Extract the (X, Y) coordinate from the center of the cell holding the provided text.  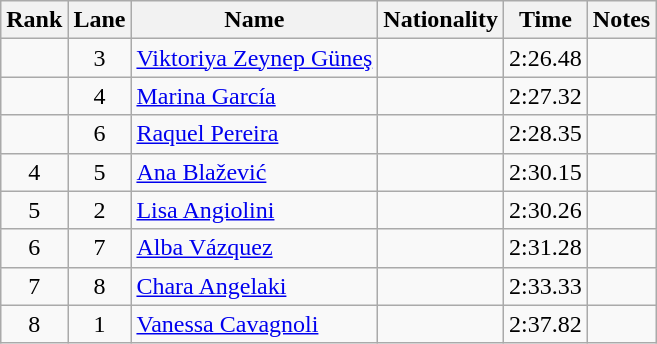
Time (546, 20)
Marina García (254, 96)
Nationality (441, 20)
Viktoriya Zeynep Güneş (254, 58)
2:30.26 (546, 210)
2:33.33 (546, 286)
3 (100, 58)
Rank (34, 20)
1 (100, 324)
Chara Angelaki (254, 286)
Ana Blažević (254, 172)
Vanessa Cavagnoli (254, 324)
Raquel Pereira (254, 134)
Notes (621, 20)
Alba Vázquez (254, 248)
2:37.82 (546, 324)
2:30.15 (546, 172)
Lane (100, 20)
Lisa Angiolini (254, 210)
2 (100, 210)
2:31.28 (546, 248)
2:26.48 (546, 58)
2:27.32 (546, 96)
2:28.35 (546, 134)
Name (254, 20)
